Pinpoint the cell where the given text exists, returning its [X, Y] midpoint coordinate. 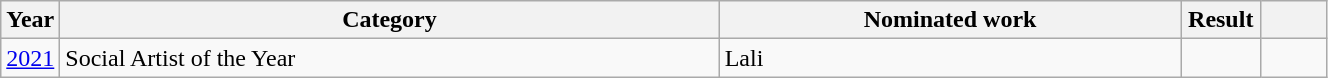
2021 [30, 58]
Result [1221, 20]
Nominated work [950, 20]
Year [30, 20]
Lali [950, 58]
Social Artist of the Year [390, 58]
Category [390, 20]
